Scan for the cell matching the given text and deliver its (X, Y) coordinate at center. 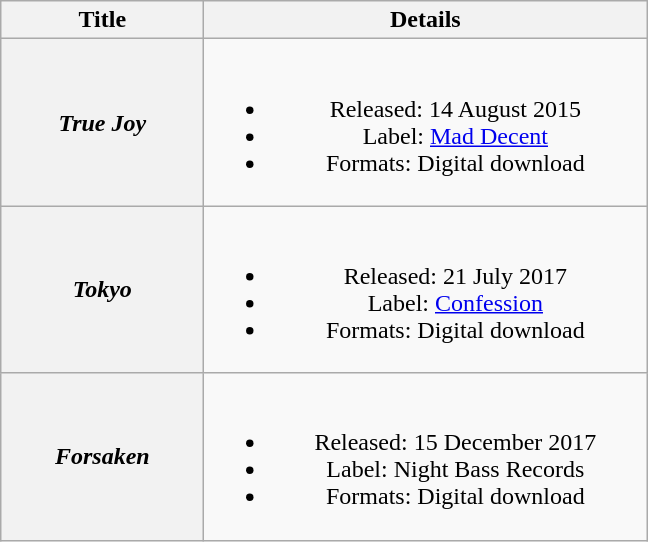
Tokyo (102, 290)
Details (426, 20)
Title (102, 20)
True Joy (102, 122)
Released: 21 July 2017Label: ConfessionFormats: Digital download (426, 290)
Released: 14 August 2015Label: Mad DecentFormats: Digital download (426, 122)
Forsaken (102, 456)
Released: 15 December 2017Label: Night Bass RecordsFormats: Digital download (426, 456)
